Find where the given text appears and provide that cell's center as (x, y) coordinate. 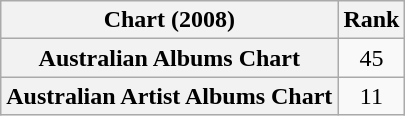
Australian Albums Chart (170, 58)
11 (372, 96)
Australian Artist Albums Chart (170, 96)
Rank (372, 20)
Chart (2008) (170, 20)
45 (372, 58)
